For the text-containing cell, return its midpoint in (X, Y) coordinate format. 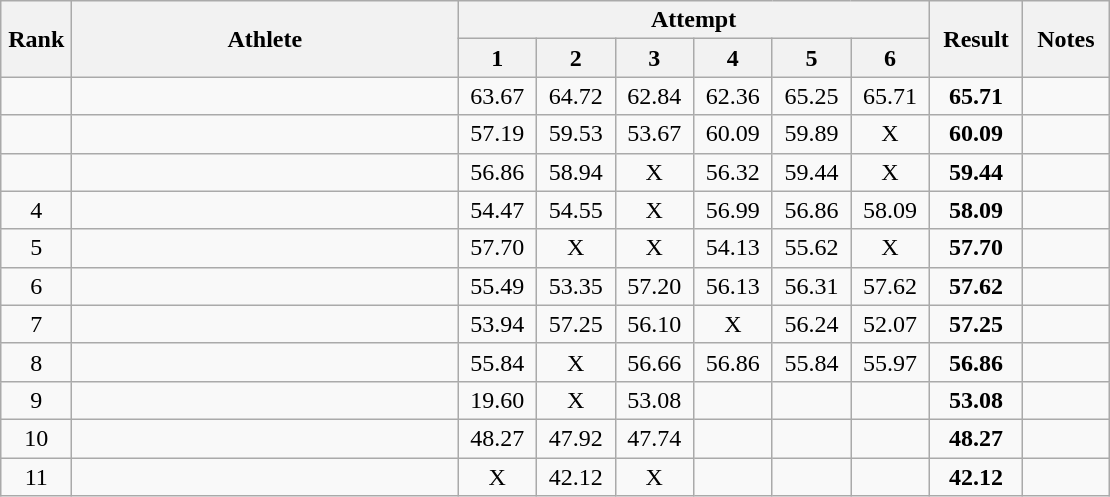
62.36 (734, 96)
65.25 (812, 96)
57.20 (654, 286)
56.10 (654, 324)
57.19 (498, 134)
56.99 (734, 210)
7 (36, 324)
59.89 (812, 134)
47.74 (654, 438)
56.13 (734, 286)
56.31 (812, 286)
9 (36, 400)
54.47 (498, 210)
Attempt (694, 20)
1 (498, 58)
59.53 (576, 134)
52.07 (890, 324)
53.94 (498, 324)
63.67 (498, 96)
10 (36, 438)
53.35 (576, 286)
56.24 (812, 324)
62.84 (654, 96)
53.67 (654, 134)
55.97 (890, 362)
55.62 (812, 248)
55.49 (498, 286)
47.92 (576, 438)
56.32 (734, 172)
Athlete (265, 39)
3 (654, 58)
2 (576, 58)
Result (976, 39)
56.66 (654, 362)
11 (36, 477)
54.55 (576, 210)
64.72 (576, 96)
58.94 (576, 172)
Notes (1066, 39)
54.13 (734, 248)
Rank (36, 39)
19.60 (498, 400)
8 (36, 362)
